From the cell containing the given text, extract its center point as [x, y] coordinate. 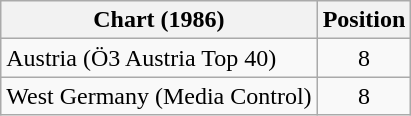
Position [364, 20]
Chart (1986) [159, 20]
West Germany (Media Control) [159, 96]
Austria (Ö3 Austria Top 40) [159, 58]
